Locate the cell with the specified text and output its (x, y) center coordinate. 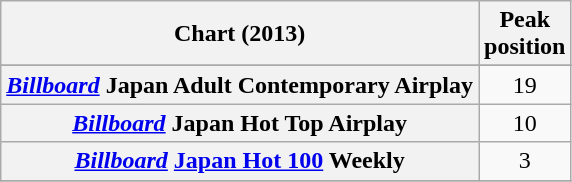
19 (525, 85)
Peakposition (525, 34)
10 (525, 123)
Chart (2013) (240, 34)
Billboard Japan Hot 100 Weekly (240, 161)
Billboard Japan Hot Top Airplay (240, 123)
Billboard Japan Adult Contemporary Airplay (240, 85)
3 (525, 161)
